For the text-containing cell, return its midpoint in [X, Y] coordinate format. 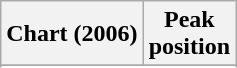
Peakposition [189, 34]
Chart (2006) [72, 34]
